Identify which cell holds the provided text, then report its [X, Y] central coordinate. 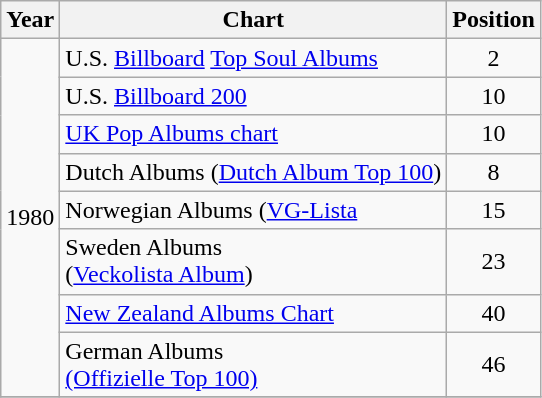
46 [494, 364]
U.S. Billboard Top Soul Albums [254, 58]
UK Pop Albums chart [254, 134]
15 [494, 210]
2 [494, 58]
1980 [30, 218]
Dutch Albums (Dutch Album Top 100) [254, 172]
German Albums(Offizielle Top 100) [254, 364]
Norwegian Albums (VG-Lista [254, 210]
Chart [254, 20]
Position [494, 20]
New Zealand Albums Chart [254, 313]
U.S. Billboard 200 [254, 96]
23 [494, 262]
8 [494, 172]
40 [494, 313]
Sweden Albums(Veckolista Album) [254, 262]
Year [30, 20]
